Pinpoint the cell where the given text exists, returning its [x, y] midpoint coordinate. 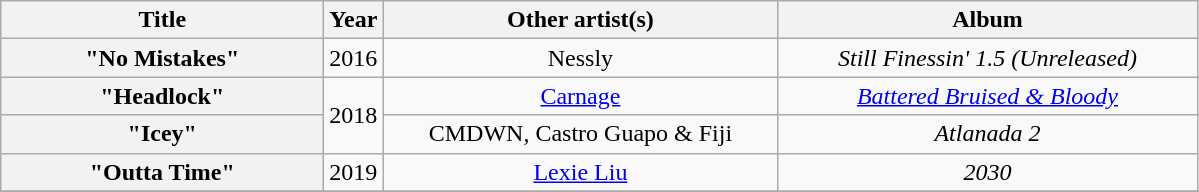
2018 [354, 115]
Nessly [580, 58]
2030 [988, 172]
CMDWN, Castro Guapo & Fiji [580, 134]
Battered Bruised & Bloody [988, 96]
2019 [354, 172]
Carnage [580, 96]
Year [354, 20]
"Outta Time" [162, 172]
Album [988, 20]
"Headlock" [162, 96]
Other artist(s) [580, 20]
Still Finessin' 1.5 (Unreleased) [988, 58]
Atlanada 2 [988, 134]
Title [162, 20]
"No Mistakes" [162, 58]
2016 [354, 58]
"Icey" [162, 134]
Lexie Liu [580, 172]
